Locate the cell with the specified text and output its (x, y) center coordinate. 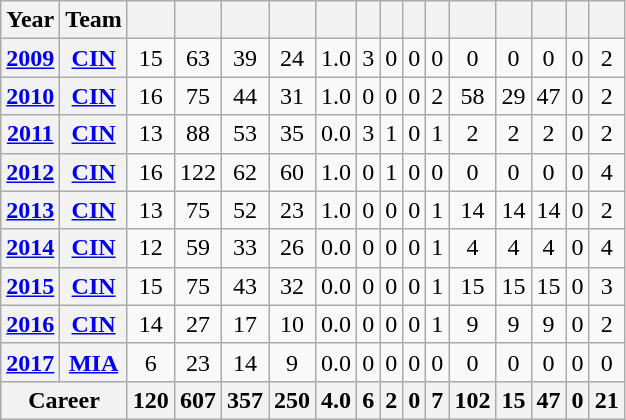
Year (30, 20)
44 (244, 96)
Career (64, 400)
62 (244, 172)
59 (198, 248)
33 (244, 248)
250 (292, 400)
2015 (30, 286)
53 (244, 134)
24 (292, 58)
122 (198, 172)
26 (292, 248)
10 (292, 324)
607 (198, 400)
31 (292, 96)
7 (438, 400)
21 (606, 400)
2009 (30, 58)
2017 (30, 362)
357 (244, 400)
2013 (30, 210)
2014 (30, 248)
17 (244, 324)
MIA (94, 362)
2012 (30, 172)
35 (292, 134)
27 (198, 324)
102 (472, 400)
32 (292, 286)
2016 (30, 324)
120 (150, 400)
88 (198, 134)
12 (150, 248)
43 (244, 286)
58 (472, 96)
2010 (30, 96)
4.0 (336, 400)
Team (94, 20)
60 (292, 172)
39 (244, 58)
52 (244, 210)
29 (514, 96)
2011 (30, 134)
63 (198, 58)
